Provide the [X, Y] coordinate of the cell's center where the given text is located.  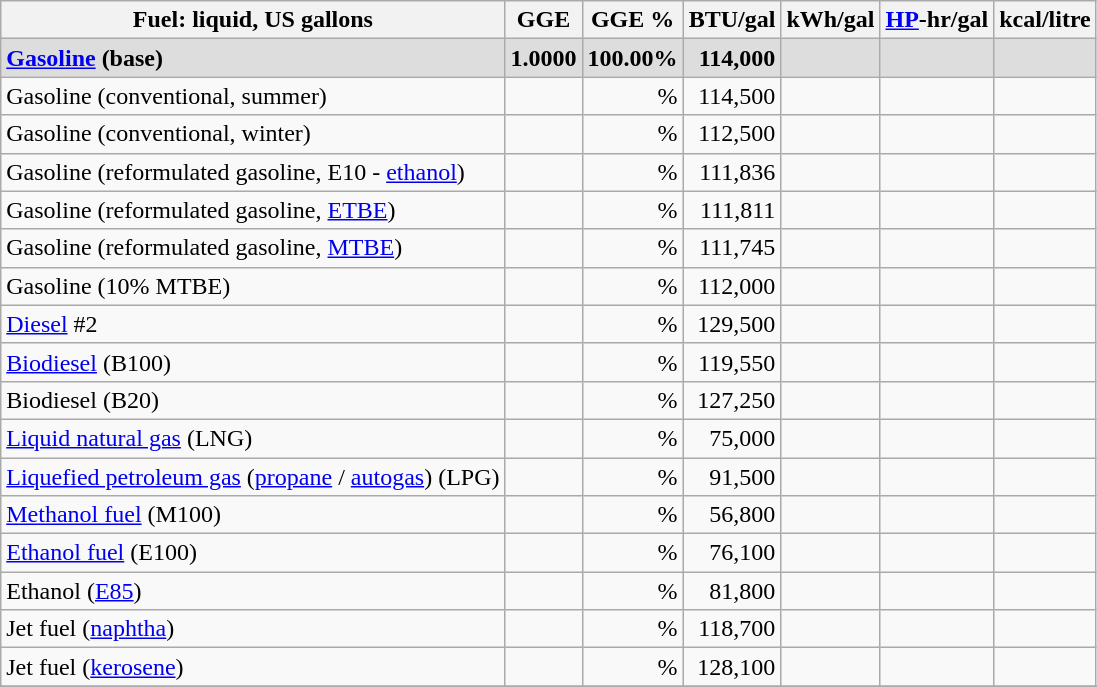
BTU/gal [732, 20]
111,811 [732, 210]
Liquid natural gas (LNG) [253, 438]
Liquefied petroleum gas (propane / autogas) (LPG) [253, 477]
Gasoline (base) [253, 58]
81,800 [732, 591]
HP-hr/gal [937, 20]
76,100 [732, 553]
91,500 [732, 477]
Methanol fuel (M100) [253, 515]
114,000 [732, 58]
kWh/gal [830, 20]
111,745 [732, 248]
Jet fuel (kerosene) [253, 667]
Gasoline (conventional, winter) [253, 134]
56,800 [732, 515]
Gasoline (reformulated gasoline, ETBE) [253, 210]
Gasoline (reformulated gasoline, MTBE) [253, 248]
Ethanol (E85) [253, 591]
Fuel: liquid, US gallons [253, 20]
Ethanol fuel (E100) [253, 553]
kcal/litre [1046, 20]
112,500 [732, 134]
119,550 [732, 362]
127,250 [732, 400]
Gasoline (10% MTBE) [253, 286]
Jet fuel (naphtha) [253, 629]
Gasoline (conventional, summer) [253, 96]
114,500 [732, 96]
Biodiesel (B100) [253, 362]
112,000 [732, 286]
128,100 [732, 667]
Biodiesel (B20) [253, 400]
100.00% [632, 58]
1.0000 [544, 58]
129,500 [732, 324]
111,836 [732, 172]
GGE % [632, 20]
75,000 [732, 438]
118,700 [732, 629]
Diesel #2 [253, 324]
GGE [544, 20]
Gasoline (reformulated gasoline, E10 - ethanol) [253, 172]
